From the cell containing the given text, extract its center point as (x, y) coordinate. 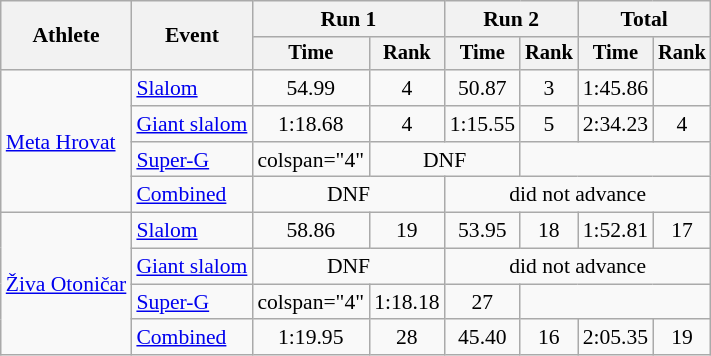
18 (549, 231)
Run 1 (348, 19)
2:05.35 (616, 338)
1:15.55 (482, 124)
3 (549, 88)
Živa Otoničar (66, 284)
Total (644, 19)
50.87 (482, 88)
1:18.18 (406, 302)
58.86 (310, 231)
27 (482, 302)
1:52.81 (616, 231)
5 (549, 124)
1:18.68 (310, 124)
45.40 (482, 338)
Meta Hrovat (66, 141)
1:45.86 (616, 88)
16 (549, 338)
Run 2 (512, 19)
53.95 (482, 231)
Event (192, 36)
17 (682, 231)
2:34.23 (616, 124)
54.99 (310, 88)
1:19.95 (310, 338)
28 (406, 338)
Athlete (66, 36)
